Determine the (X, Y) coordinate at the center of the cell enclosing the given text.  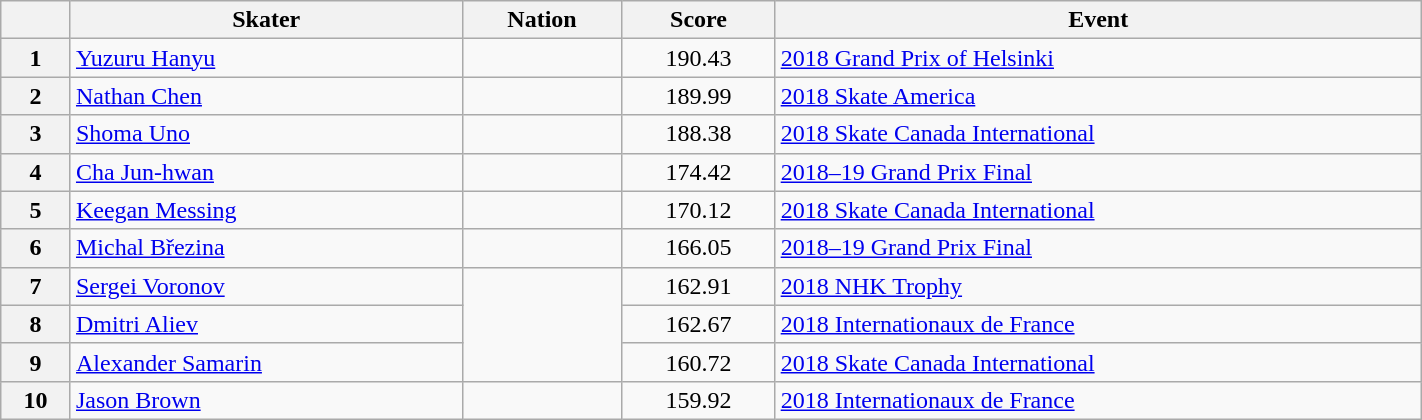
170.12 (698, 210)
Jason Brown (266, 400)
159.92 (698, 400)
10 (36, 400)
6 (36, 248)
Alexander Samarin (266, 362)
1 (36, 58)
Event (1098, 20)
Nathan Chen (266, 96)
Shoma Uno (266, 134)
Score (698, 20)
Michal Březina (266, 248)
166.05 (698, 248)
3 (36, 134)
2018 NHK Trophy (1098, 286)
2 (36, 96)
188.38 (698, 134)
2018 Grand Prix of Helsinki (1098, 58)
2018 Skate America (1098, 96)
189.99 (698, 96)
190.43 (698, 58)
Yuzuru Hanyu (266, 58)
162.67 (698, 324)
160.72 (698, 362)
7 (36, 286)
Sergei Voronov (266, 286)
Cha Jun-hwan (266, 172)
9 (36, 362)
Dmitri Aliev (266, 324)
Nation (542, 20)
162.91 (698, 286)
8 (36, 324)
4 (36, 172)
174.42 (698, 172)
Keegan Messing (266, 210)
Skater (266, 20)
5 (36, 210)
